Pinpoint the cell where the given text exists, returning its [X, Y] midpoint coordinate. 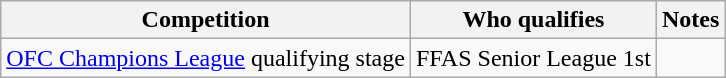
FFAS Senior League 1st [533, 58]
OFC Champions League qualifying stage [206, 58]
Competition [206, 20]
Who qualifies [533, 20]
Notes [690, 20]
